Extract the (X, Y) coordinate from the center of the cell holding the provided text.  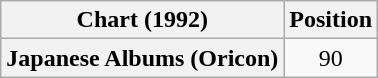
90 (331, 58)
Japanese Albums (Oricon) (142, 58)
Chart (1992) (142, 20)
Position (331, 20)
